Return the (X, Y) coordinate for the center point of the cell that contains the specified text.  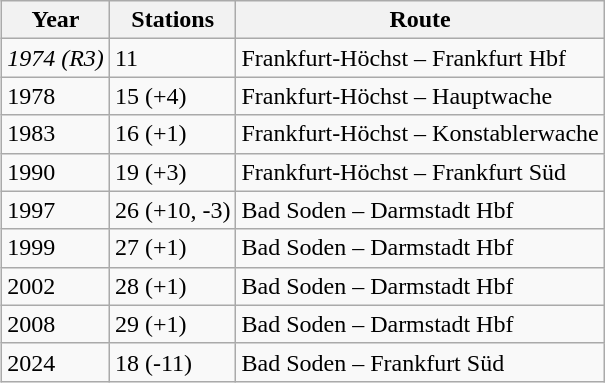
Route (420, 20)
Frankfurt-Höchst – Frankfurt Hbf (420, 58)
27 (+1) (172, 248)
1974 (R3) (56, 58)
Bad Soden – Frankfurt Süd (420, 362)
2008 (56, 324)
28 (+1) (172, 286)
2002 (56, 286)
16 (+1) (172, 134)
1990 (56, 172)
Stations (172, 20)
Frankfurt-Höchst – Konstablerwache (420, 134)
1978 (56, 96)
Frankfurt-Höchst – Hauptwache (420, 96)
2024 (56, 362)
29 (+1) (172, 324)
15 (+4) (172, 96)
Year (56, 20)
18 (-11) (172, 362)
1999 (56, 248)
1997 (56, 210)
Frankfurt-Höchst – Frankfurt Süd (420, 172)
1983 (56, 134)
26 (+10, -3) (172, 210)
19 (+3) (172, 172)
11 (172, 58)
